Output the [X, Y] coordinate of the center of the cell containing the given text.  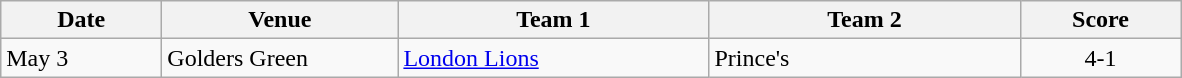
Venue [280, 20]
Team 2 [864, 20]
Date [82, 20]
Golders Green [280, 58]
Score [1100, 20]
May 3 [82, 58]
4-1 [1100, 58]
London Lions [554, 58]
Team 1 [554, 20]
Prince's [864, 58]
